Provide the (x, y) coordinate of the cell's center where the given text is located.  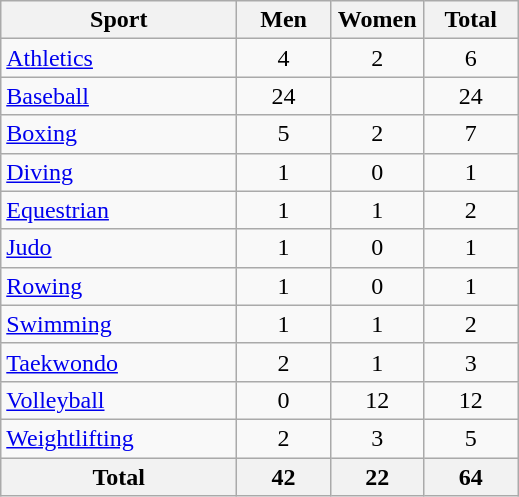
Baseball (119, 96)
42 (284, 477)
6 (471, 58)
Boxing (119, 134)
Equestrian (119, 210)
Women (377, 20)
Athletics (119, 58)
7 (471, 134)
Diving (119, 172)
Judo (119, 248)
Volleyball (119, 400)
Men (284, 20)
64 (471, 477)
22 (377, 477)
Weightlifting (119, 438)
Rowing (119, 286)
Sport (119, 20)
4 (284, 58)
Swimming (119, 324)
Taekwondo (119, 362)
